From the cell containing the given text, extract its center point as [x, y] coordinate. 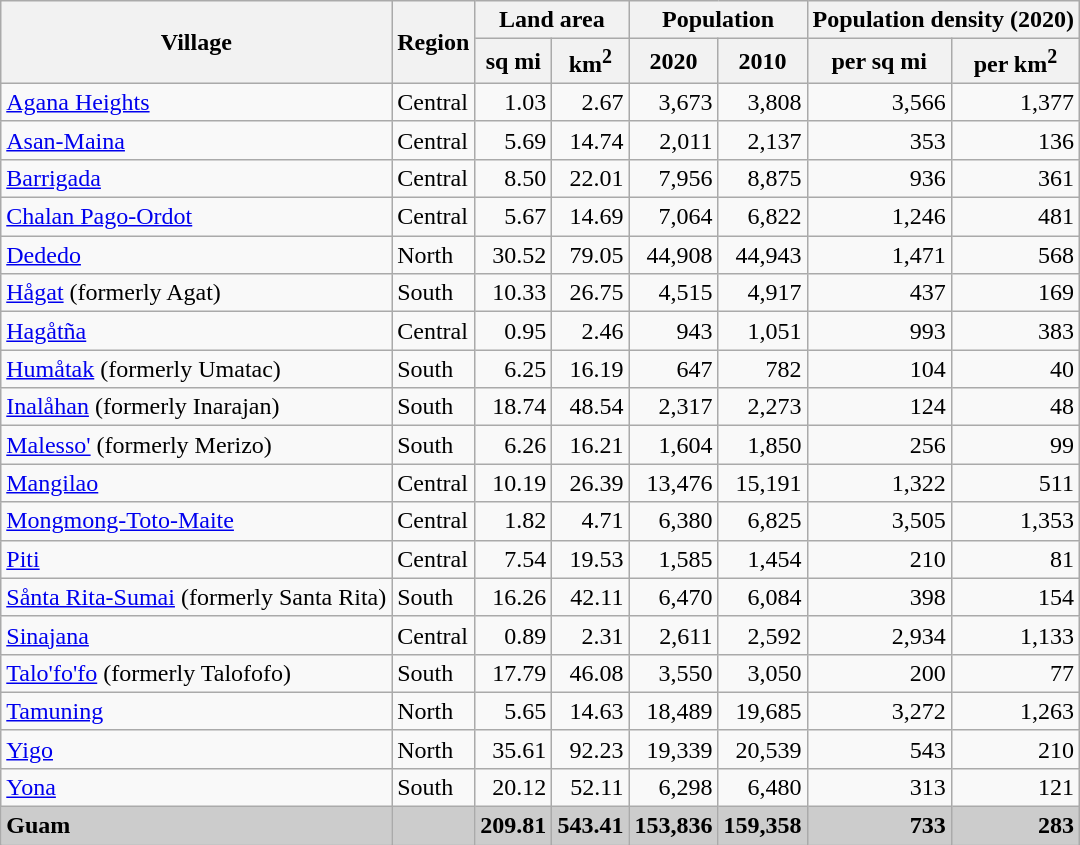
543.41 [590, 826]
40 [1015, 369]
35.61 [514, 749]
6.26 [514, 445]
3,505 [879, 521]
2,011 [674, 140]
8.50 [514, 178]
99 [1015, 445]
Barrigada [196, 178]
1,454 [762, 559]
14.69 [590, 217]
sq mi [514, 62]
19,339 [674, 749]
1.03 [514, 102]
Village [196, 42]
993 [879, 331]
200 [879, 673]
Inalåhan (formerly Inarajan) [196, 407]
153,836 [674, 826]
0.89 [514, 635]
1,377 [1015, 102]
19.53 [590, 559]
136 [1015, 140]
1,051 [762, 331]
Talo'fo'fo (formerly Talofofo) [196, 673]
1,246 [879, 217]
1,263 [1015, 711]
10.33 [514, 293]
Dededo [196, 255]
26.75 [590, 293]
481 [1015, 217]
26.39 [590, 483]
169 [1015, 293]
209.81 [514, 826]
256 [879, 445]
121 [1015, 787]
79.05 [590, 255]
3,550 [674, 673]
Yigo [196, 749]
2.46 [590, 331]
511 [1015, 483]
3,673 [674, 102]
48.54 [590, 407]
1,585 [674, 559]
543 [879, 749]
30.52 [514, 255]
15,191 [762, 483]
782 [762, 369]
4,917 [762, 293]
2.31 [590, 635]
per km2 [1015, 62]
733 [879, 826]
81 [1015, 559]
353 [879, 140]
6,480 [762, 787]
2010 [762, 62]
2,273 [762, 407]
Hågat (formerly Agat) [196, 293]
16.21 [590, 445]
2,592 [762, 635]
6,822 [762, 217]
7,956 [674, 178]
48 [1015, 407]
647 [674, 369]
1,353 [1015, 521]
2,137 [762, 140]
5.69 [514, 140]
Piti [196, 559]
Land area [552, 20]
Hagåtña [196, 331]
19,685 [762, 711]
936 [879, 178]
943 [674, 331]
104 [879, 369]
20,539 [762, 749]
3,272 [879, 711]
6,380 [674, 521]
3,566 [879, 102]
Mangilao [196, 483]
Region [434, 42]
18,489 [674, 711]
1.82 [514, 521]
361 [1015, 178]
17.79 [514, 673]
Yona [196, 787]
437 [879, 293]
Mongmong-Toto-Maite [196, 521]
20.12 [514, 787]
159,358 [762, 826]
5.65 [514, 711]
Humåtak (formerly Umatac) [196, 369]
per sq mi [879, 62]
13,476 [674, 483]
2,317 [674, 407]
2,934 [879, 635]
Asan-Maina [196, 140]
398 [879, 597]
14.63 [590, 711]
92.23 [590, 749]
8,875 [762, 178]
14.74 [590, 140]
Malesso' (formerly Merizo) [196, 445]
1,850 [762, 445]
383 [1015, 331]
124 [879, 407]
42.11 [590, 597]
3,808 [762, 102]
0.95 [514, 331]
6,084 [762, 597]
3,050 [762, 673]
2.67 [590, 102]
77 [1015, 673]
46.08 [590, 673]
7.54 [514, 559]
km2 [590, 62]
6,825 [762, 521]
22.01 [590, 178]
Agana Heights [196, 102]
1,133 [1015, 635]
2,611 [674, 635]
Population density (2020) [943, 20]
313 [879, 787]
154 [1015, 597]
Chalan Pago-Ordot [196, 217]
568 [1015, 255]
5.67 [514, 217]
44,908 [674, 255]
1,604 [674, 445]
16.26 [514, 597]
Population [718, 20]
44,943 [762, 255]
Sinajana [196, 635]
7,064 [674, 217]
16.19 [590, 369]
283 [1015, 826]
18.74 [514, 407]
4,515 [674, 293]
6,470 [674, 597]
Guam [196, 826]
10.19 [514, 483]
6,298 [674, 787]
4.71 [590, 521]
6.25 [514, 369]
2020 [674, 62]
1,322 [879, 483]
1,471 [879, 255]
Sånta Rita-Sumai (formerly Santa Rita) [196, 597]
52.11 [590, 787]
Tamuning [196, 711]
